Locate the cell with the specified text and output its (X, Y) center coordinate. 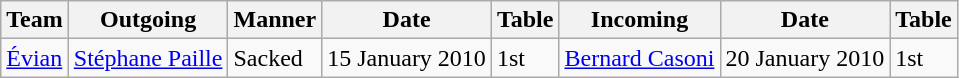
20 January 2010 (805, 58)
Évian (35, 58)
Manner (275, 20)
Stéphane Paille (148, 58)
Team (35, 20)
Outgoing (148, 20)
Incoming (640, 20)
Sacked (275, 58)
Bernard Casoni (640, 58)
15 January 2010 (407, 58)
